From the cell containing the given text, extract its center point as [X, Y] coordinate. 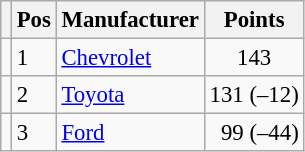
Chevrolet [130, 58]
143 [254, 58]
131 (–12) [254, 95]
1 [34, 58]
Ford [130, 133]
Points [254, 20]
Pos [34, 20]
3 [34, 133]
2 [34, 95]
99 (–44) [254, 133]
Manufacturer [130, 20]
Toyota [130, 95]
